Pinpoint the cell where the given text exists, returning its (X, Y) midpoint coordinate. 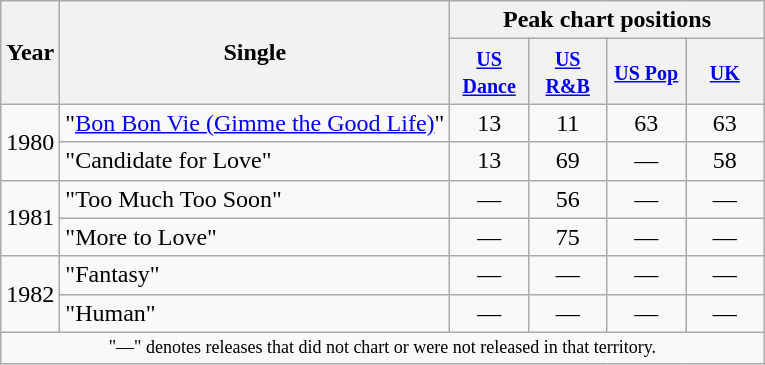
1980 (30, 142)
69 (568, 161)
"More to Love" (255, 237)
1981 (30, 218)
11 (568, 123)
"Too Much Too Soon" (255, 199)
"Bon Bon Vie (Gimme the Good Life)" (255, 123)
"Fantasy" (255, 275)
56 (568, 199)
58 (726, 161)
"Human" (255, 313)
Single (255, 52)
US R&B (568, 72)
"—" denotes releases that did not chart or were not released in that territory. (382, 348)
Year (30, 52)
"Candidate for Love" (255, 161)
Peak chart positions (607, 20)
UK (726, 72)
1982 (30, 294)
US Dance (490, 72)
US Pop (646, 72)
75 (568, 237)
